Determine the (x, y) coordinate at the center of the cell enclosing the given text.  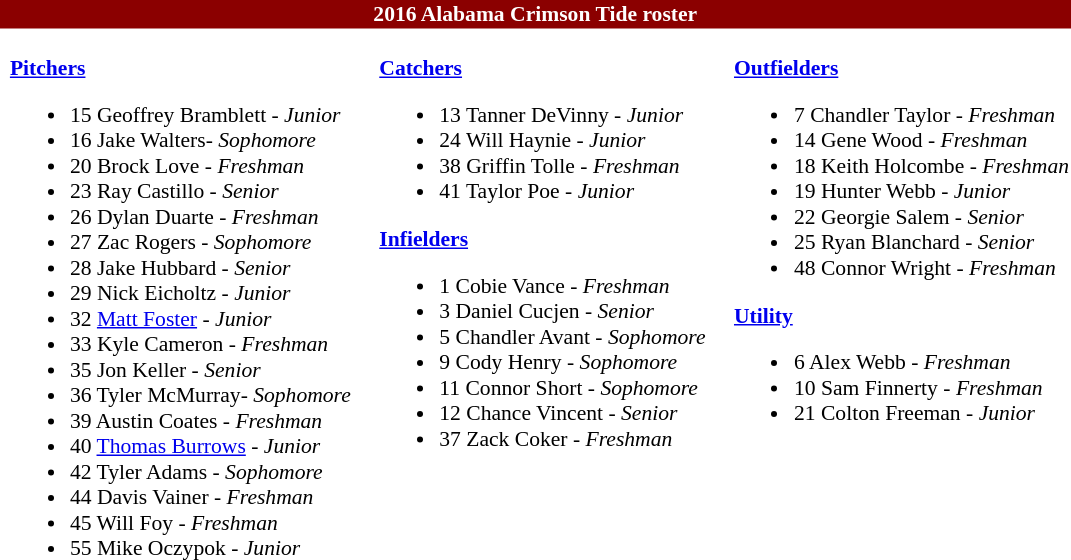
2016 Alabama Crimson Tide roster (535, 14)
